Pinpoint the cell where the given text exists, returning its (x, y) midpoint coordinate. 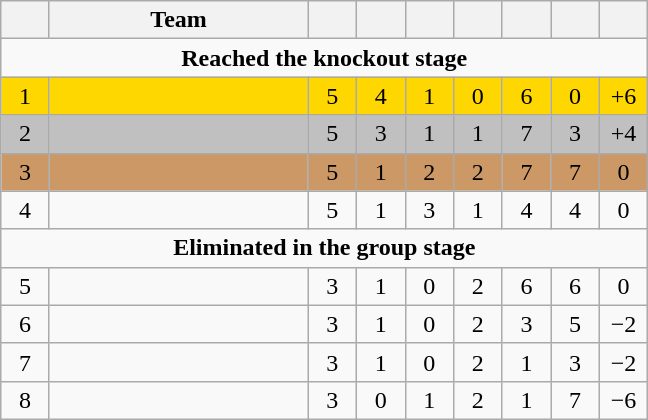
8 (26, 400)
Team (178, 20)
+6 (624, 96)
+4 (624, 134)
Eliminated in the group stage (324, 248)
Reached the knockout stage (324, 58)
−6 (624, 400)
